Output the [x, y] coordinate of the center of the cell containing the given text.  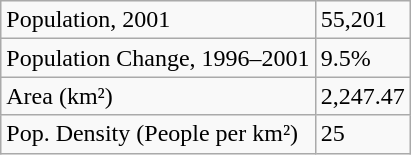
2,247.47 [362, 96]
55,201 [362, 20]
Population, 2001 [158, 20]
Area (km²) [158, 96]
Population Change, 1996–2001 [158, 58]
Pop. Density (People per km²) [158, 134]
9.5% [362, 58]
25 [362, 134]
